From the cell containing the given text, extract its center point as [x, y] coordinate. 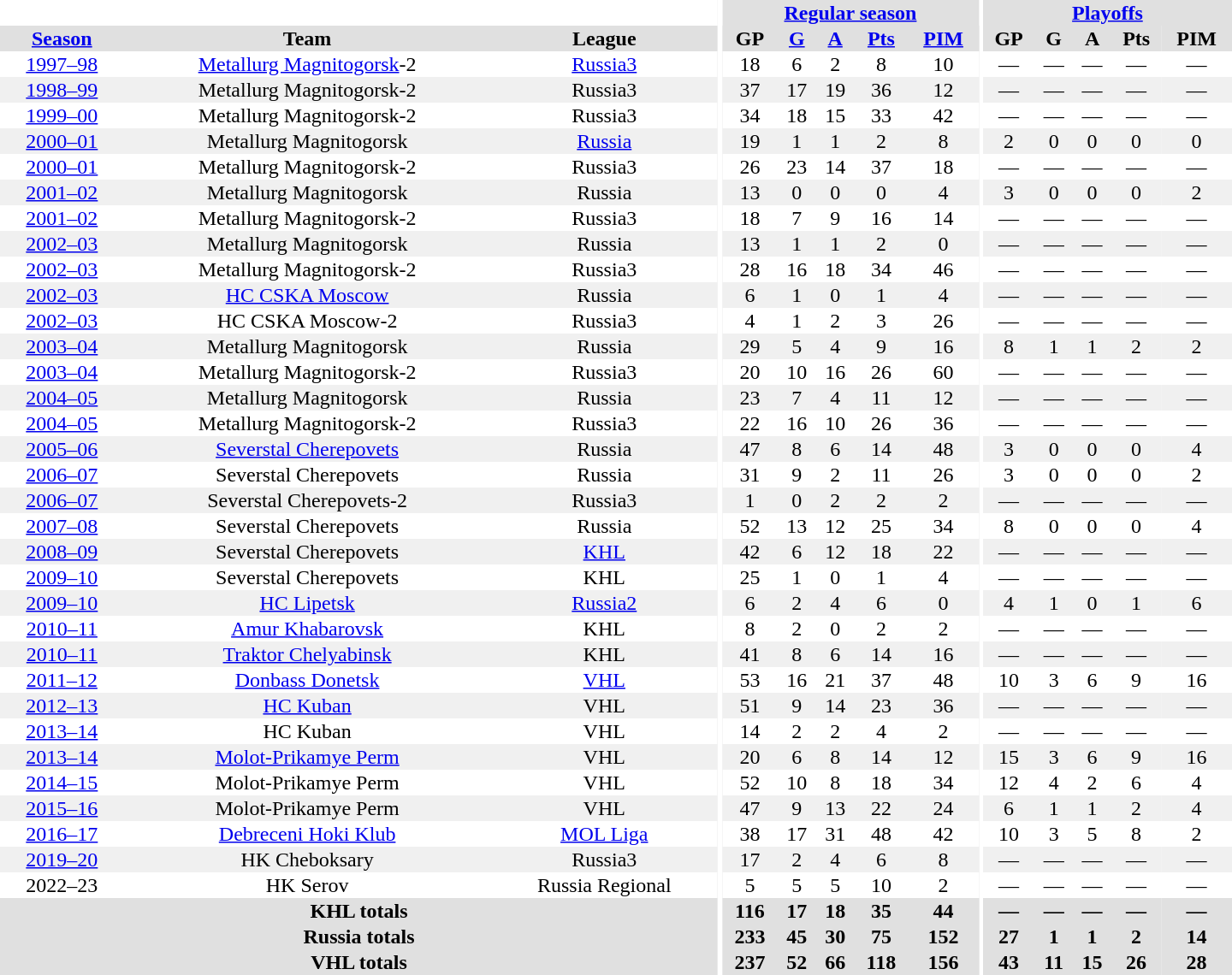
HC CSKA Moscow [308, 295]
45 [797, 937]
156 [943, 962]
2008–09 [62, 552]
66 [835, 962]
HC CSKA Moscow-2 [308, 321]
2011–12 [62, 680]
1999–00 [62, 115]
2014–15 [62, 783]
43 [1009, 962]
53 [749, 680]
75 [881, 937]
2007–08 [62, 526]
2016–17 [62, 834]
Team [308, 38]
116 [749, 911]
2015–16 [62, 808]
Donbass Donetsk [308, 680]
38 [749, 834]
Playoffs [1107, 13]
KHL totals [359, 911]
1998–99 [62, 90]
HK Serov [308, 885]
1997–98 [62, 64]
HC Lipetsk [308, 603]
Russia2 [605, 603]
HK Cheboksary [308, 860]
51 [749, 706]
21 [835, 680]
Traktor Chelyabinsk [308, 654]
Debreceni Hoki Klub [308, 834]
29 [749, 346]
2022–23 [62, 885]
60 [943, 372]
118 [881, 962]
27 [1009, 937]
MOL Liga [605, 834]
41 [749, 654]
33 [881, 115]
Season [62, 38]
VHL totals [359, 962]
233 [749, 937]
30 [835, 937]
League [605, 38]
152 [943, 937]
2012–13 [62, 706]
Russia Regional [605, 885]
Russia totals [359, 937]
Regular season [850, 13]
2019–20 [62, 860]
46 [943, 269]
Amur Khabarovsk [308, 629]
Severstal Cherepovets-2 [308, 500]
237 [749, 962]
35 [881, 911]
44 [943, 911]
2005–06 [62, 449]
24 [943, 808]
